Locate the cell with the specified text and output its [X, Y] center coordinate. 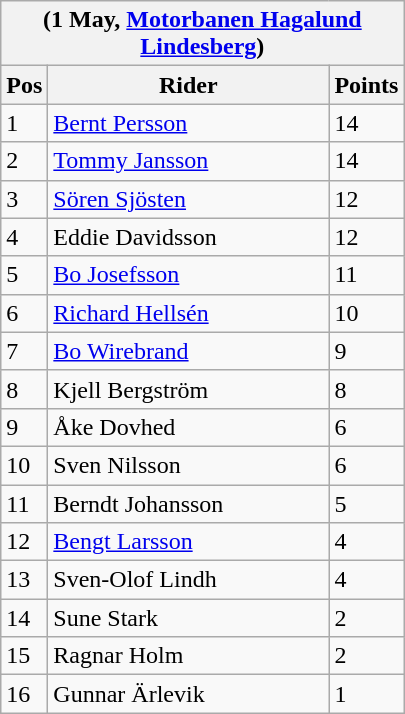
Sven-Olof Lindh [188, 580]
Bo Wirebrand [188, 351]
Gunnar Ärlevik [188, 694]
Rider [188, 85]
Eddie Davidsson [188, 237]
Richard Hellsén [188, 313]
Tommy Jansson [188, 161]
Berndt Johansson [188, 503]
Bo Josefsson [188, 275]
Bernt Persson [188, 123]
Kjell Bergström [188, 389]
Pos [24, 85]
Ragnar Holm [188, 656]
7 [24, 351]
13 [24, 580]
Points [366, 85]
Sune Stark [188, 618]
Bengt Larsson [188, 542]
3 [24, 199]
Sören Sjösten [188, 199]
15 [24, 656]
16 [24, 694]
Åke Dovhed [188, 427]
(1 May, Motorbanen Hagalund Lindesberg) [202, 34]
Sven Nilsson [188, 465]
